Capture the cell that displays the provided text and extract its [X, Y] central coordinate. 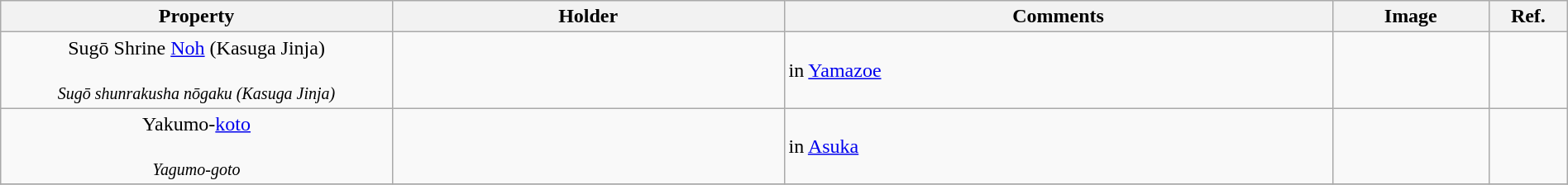
Ref. [1528, 17]
Sugō Shrine Noh (Kasuga Jinja)Sugō shunrakusha nōgaku (Kasuga Jinja) [197, 70]
in Asuka [1059, 146]
Comments [1059, 17]
in Yamazoe [1059, 70]
Property [197, 17]
Image [1411, 17]
Holder [588, 17]
Yakumo-kotoYagumo-goto [197, 146]
